Provide the [x, y] coordinate of the cell's center where the given text is located.  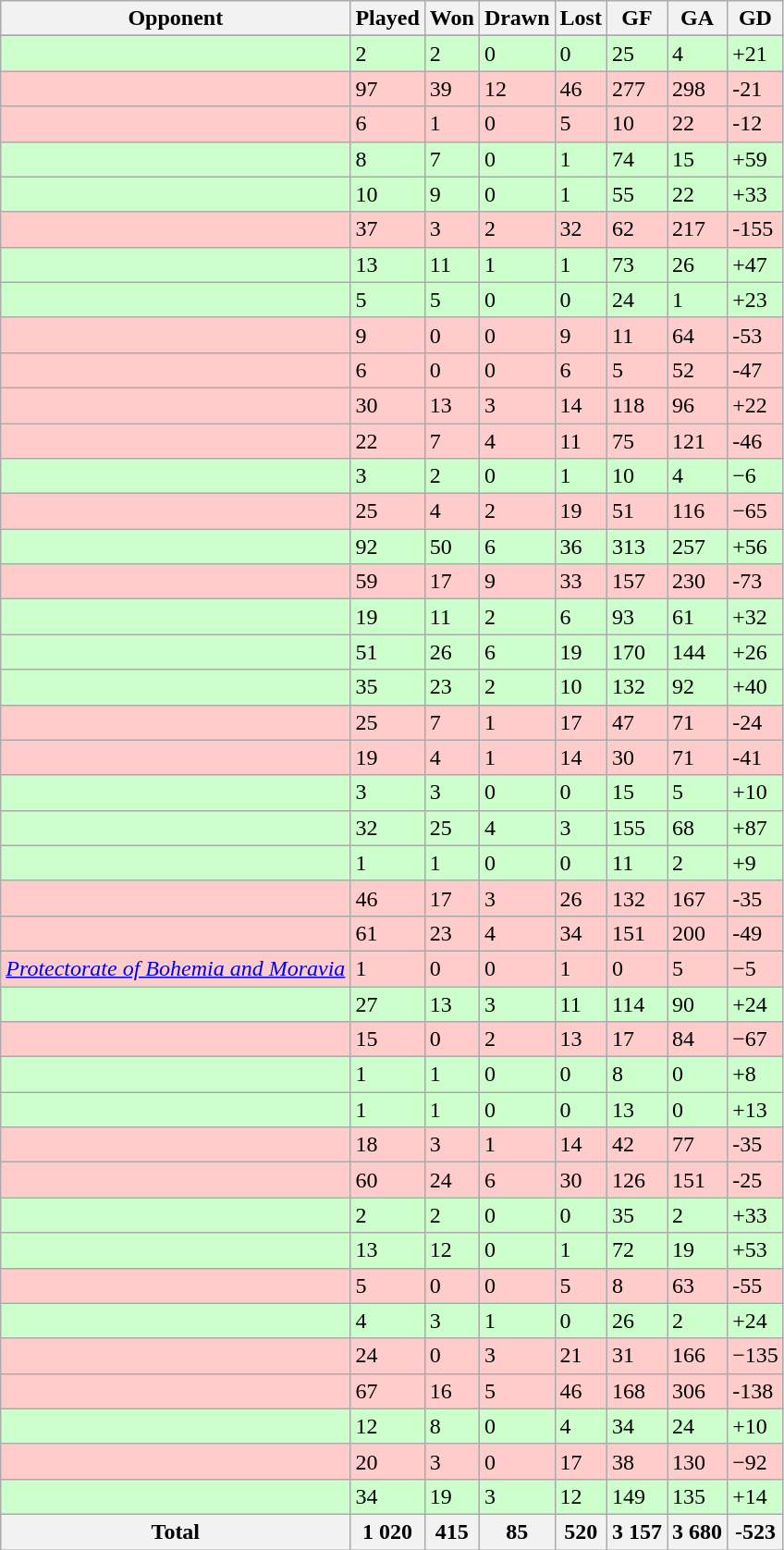
77 [697, 1145]
Protectorate of Bohemia and Moravia [176, 968]
16 [451, 1391]
21 [581, 1356]
68 [697, 828]
55 [636, 194]
64 [697, 335]
59 [387, 582]
230 [697, 582]
47 [636, 722]
+13 [756, 1110]
33 [581, 582]
1 020 [387, 1532]
84 [697, 1039]
67 [387, 1391]
+9 [756, 863]
+59 [756, 159]
200 [697, 933]
96 [697, 405]
306 [697, 1391]
520 [581, 1532]
+14 [756, 1496]
−135 [756, 1356]
167 [697, 898]
135 [697, 1496]
149 [636, 1496]
Total [176, 1532]
−65 [756, 511]
73 [636, 264]
Won [451, 18]
126 [636, 1180]
121 [697, 441]
257 [697, 547]
−6 [756, 476]
-55 [756, 1286]
144 [697, 652]
GF [636, 18]
93 [636, 617]
27 [387, 1003]
74 [636, 159]
277 [636, 89]
−5 [756, 968]
+21 [756, 54]
-49 [756, 933]
+56 [756, 547]
157 [636, 582]
118 [636, 405]
+47 [756, 264]
3 157 [636, 1532]
+22 [756, 405]
-41 [756, 757]
50 [451, 547]
72 [636, 1250]
36 [581, 547]
Drawn [517, 18]
168 [636, 1391]
+40 [756, 687]
63 [697, 1286]
31 [636, 1356]
313 [636, 547]
-25 [756, 1180]
155 [636, 828]
Lost [581, 18]
114 [636, 1003]
-21 [756, 89]
415 [451, 1532]
+87 [756, 828]
52 [697, 370]
+8 [756, 1075]
-46 [756, 441]
90 [697, 1003]
+23 [756, 300]
-24 [756, 722]
+26 [756, 652]
−67 [756, 1039]
62 [636, 229]
217 [697, 229]
37 [387, 229]
97 [387, 89]
+32 [756, 617]
39 [451, 89]
166 [697, 1356]
GA [697, 18]
18 [387, 1145]
38 [636, 1461]
+53 [756, 1250]
116 [697, 511]
-53 [756, 335]
85 [517, 1532]
3 680 [697, 1532]
-73 [756, 582]
-47 [756, 370]
20 [387, 1461]
-138 [756, 1391]
298 [697, 89]
Played [387, 18]
-523 [756, 1532]
75 [636, 441]
−92 [756, 1461]
42 [636, 1145]
60 [387, 1180]
170 [636, 652]
-155 [756, 229]
-12 [756, 124]
130 [697, 1461]
Opponent [176, 18]
GD [756, 18]
